Locate the cell with the specified text and output its (X, Y) center coordinate. 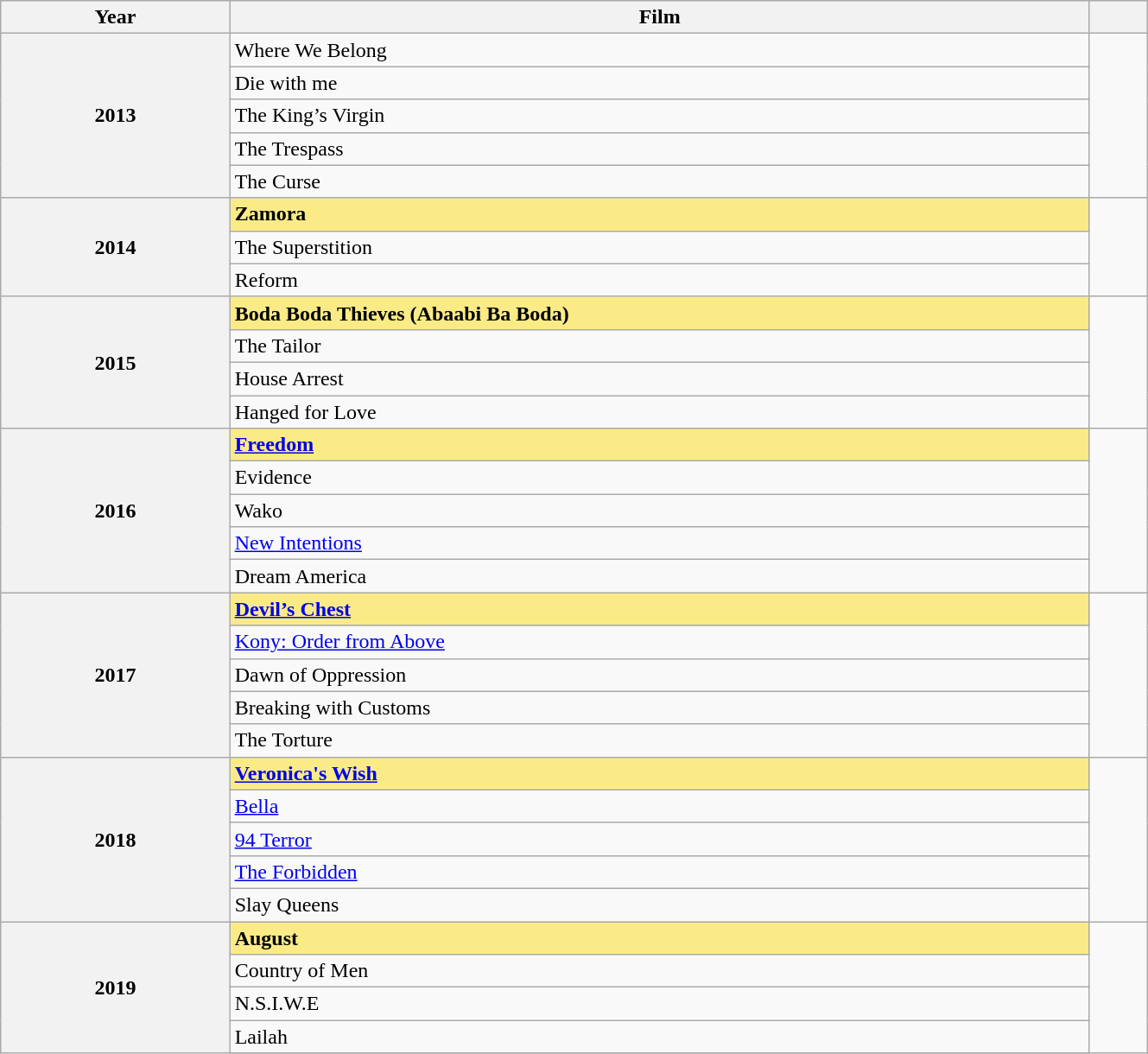
94 Terror (660, 839)
2017 (116, 675)
2013 (116, 116)
Slay Queens (660, 905)
Evidence (660, 478)
N.S.I.W.E (660, 1004)
Dawn of Oppression (660, 675)
Where We Belong (660, 50)
New Intentions (660, 543)
Dream America (660, 576)
Devil’s Chest (660, 609)
Film (660, 17)
August (660, 937)
Boda Boda Thieves (Abaabi Ba Boda) (660, 313)
Freedom (660, 445)
The King’s Virgin (660, 116)
Year (116, 17)
The Trespass (660, 149)
The Torture (660, 740)
House Arrest (660, 378)
2014 (116, 247)
Hanged for Love (660, 412)
Bella (660, 806)
The Curse (660, 181)
Wako (660, 511)
2016 (116, 511)
Country of Men (660, 971)
Veronica's Wish (660, 773)
Lailah (660, 1037)
2019 (116, 987)
The Forbidden (660, 872)
The Superstition (660, 247)
Reform (660, 280)
2015 (116, 362)
2018 (116, 839)
Die with me (660, 83)
Zamora (660, 214)
The Tailor (660, 346)
Breaking with Customs (660, 708)
Kony: Order from Above (660, 642)
